Return [x, y] of the center of cell containing provided text 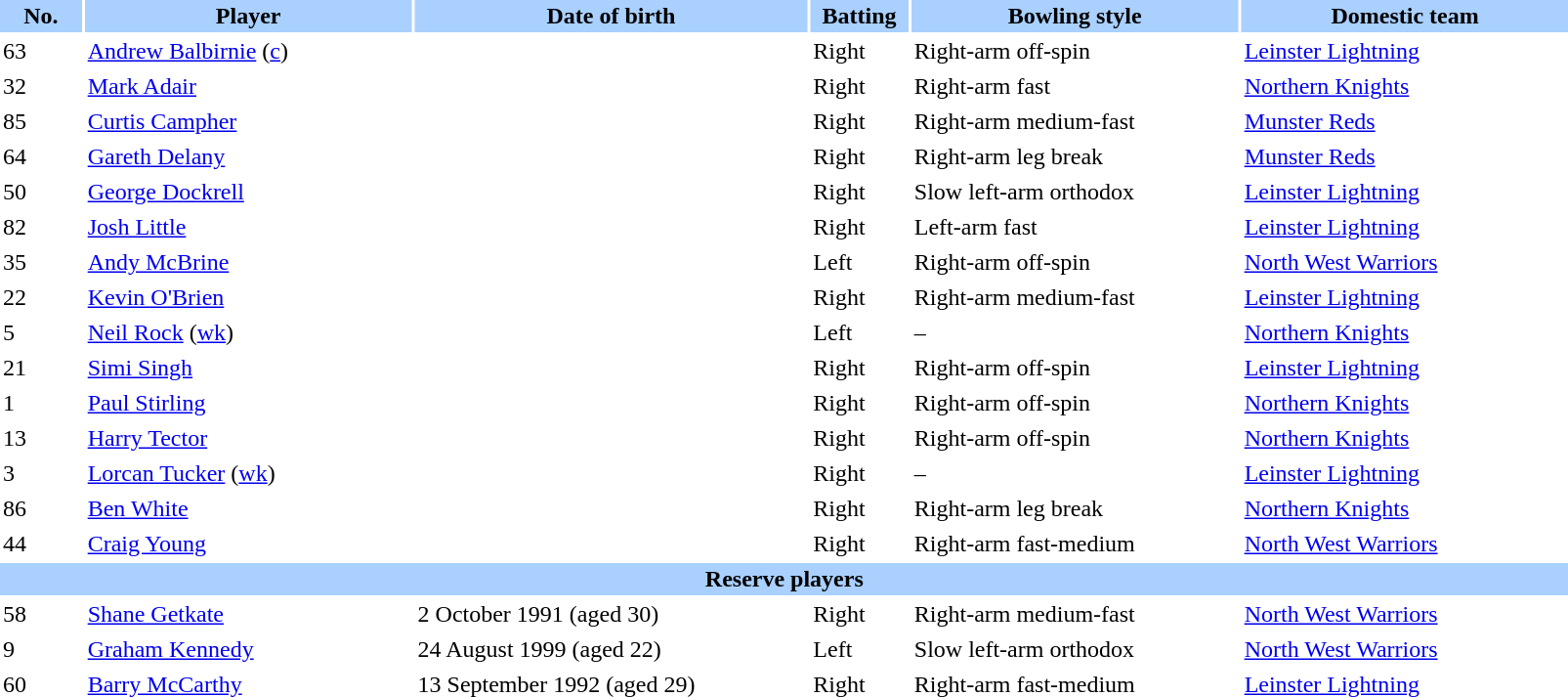
9 [41, 649]
85 [41, 121]
Shane Getkate [248, 614]
Craig Young [248, 544]
86 [41, 508]
Paul Stirling [248, 403]
No. [41, 16]
Player [248, 16]
George Dockrell [248, 192]
Gareth Delany [248, 156]
Josh Little [248, 227]
82 [41, 227]
50 [41, 192]
Graham Kennedy [248, 649]
63 [41, 51]
Harry Tector [248, 438]
Kevin O'Brien [248, 297]
Neil Rock (wk) [248, 332]
21 [41, 368]
24 August 1999 (aged 22) [612, 649]
Simi Singh [248, 368]
44 [41, 544]
Curtis Campher [248, 121]
3 [41, 473]
5 [41, 332]
Batting [859, 16]
Right-arm fast-medium [1075, 544]
64 [41, 156]
Andy McBrine [248, 262]
Ben White [248, 508]
22 [41, 297]
Mark Adair [248, 86]
1 [41, 403]
58 [41, 614]
Lorcan Tucker (wk) [248, 473]
Date of birth [612, 16]
13 [41, 438]
2 October 1991 (aged 30) [612, 614]
Right-arm fast [1075, 86]
32 [41, 86]
Andrew Balbirnie (c) [248, 51]
Left-arm fast [1075, 227]
35 [41, 262]
Bowling style [1075, 16]
